Locate the cell with the specified text and output its [X, Y] center coordinate. 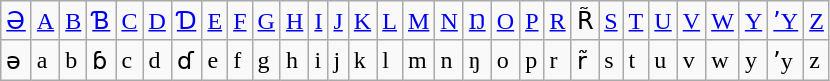
ŋ [477, 60]
b [74, 60]
ɓ [102, 60]
Ɗ [186, 21]
i [318, 60]
ə [16, 60]
J [338, 21]
f [240, 60]
K [362, 21]
R̃ [585, 21]
Ŋ [477, 21]
l [390, 60]
ʼY [786, 21]
Z [817, 21]
k [362, 60]
r [558, 60]
c [130, 60]
C [130, 21]
S [611, 21]
U [663, 21]
W [723, 21]
m [418, 60]
R [558, 21]
z [817, 60]
e [215, 60]
u [663, 60]
h [294, 60]
O [505, 21]
M [418, 21]
a [45, 60]
w [723, 60]
d [157, 60]
P [532, 21]
n [449, 60]
j [338, 60]
F [240, 21]
ɗ [186, 60]
D [157, 21]
L [390, 21]
Ə [16, 21]
Ɓ [102, 21]
o [505, 60]
g [266, 60]
G [266, 21]
s [611, 60]
t [636, 60]
I [318, 21]
A [45, 21]
ʼy [786, 60]
N [449, 21]
E [215, 21]
y [753, 60]
Y [753, 21]
r̃ [585, 60]
V [691, 21]
B [74, 21]
p [532, 60]
H [294, 21]
T [636, 21]
v [691, 60]
